Identify which cell holds the provided text, then report its [x, y] central coordinate. 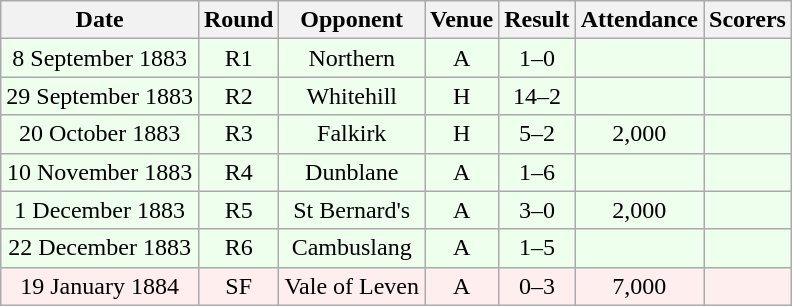
Attendance [639, 20]
Vale of Leven [352, 286]
Result [537, 20]
St Bernard's [352, 210]
SF [238, 286]
Opponent [352, 20]
Scorers [748, 20]
R1 [238, 58]
1–0 [537, 58]
0–3 [537, 286]
R2 [238, 96]
1 December 1883 [100, 210]
22 December 1883 [100, 248]
1–5 [537, 248]
Date [100, 20]
R3 [238, 134]
10 November 1883 [100, 172]
R6 [238, 248]
Whitehill [352, 96]
7,000 [639, 286]
8 September 1883 [100, 58]
5–2 [537, 134]
3–0 [537, 210]
29 September 1883 [100, 96]
19 January 1884 [100, 286]
Round [238, 20]
Falkirk [352, 134]
14–2 [537, 96]
Venue [462, 20]
Northern [352, 58]
Cambuslang [352, 248]
1–6 [537, 172]
R4 [238, 172]
R5 [238, 210]
Dunblane [352, 172]
20 October 1883 [100, 134]
